Extract the [X, Y] coordinate from the center of the cell holding the provided text.  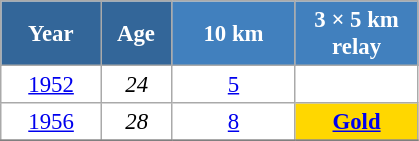
28 [136, 122]
24 [136, 85]
Gold [356, 122]
Year [52, 34]
Age [136, 34]
5 [234, 85]
1956 [52, 122]
3 × 5 km relay [356, 34]
10 km [234, 34]
1952 [52, 85]
8 [234, 122]
